Scan for the cell matching the given text and deliver its (X, Y) coordinate at center. 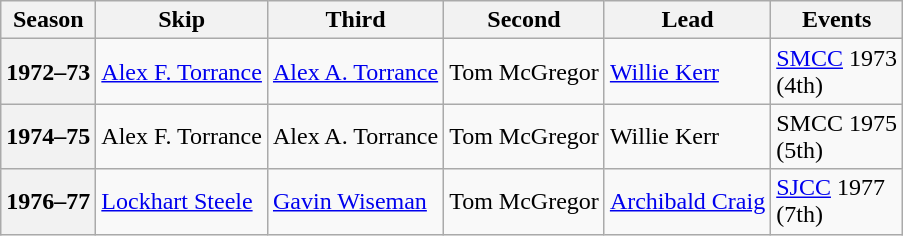
Second (524, 20)
1974–75 (48, 136)
SMCC 1973 (4th) (837, 72)
1976–77 (48, 202)
SMCC 1975 (5th) (837, 136)
Archibald Craig (687, 202)
Season (48, 20)
Events (837, 20)
Lead (687, 20)
SJCC 1977 (7th) (837, 202)
Lockhart Steele (182, 202)
Third (355, 20)
Skip (182, 20)
1972–73 (48, 72)
Gavin Wiseman (355, 202)
